Scan for the cell matching the given text and deliver its [X, Y] coordinate at center. 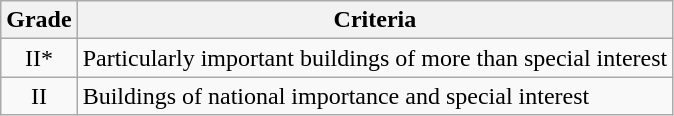
II [39, 96]
Particularly important buildings of more than special interest [375, 58]
Grade [39, 20]
Criteria [375, 20]
II* [39, 58]
Buildings of national importance and special interest [375, 96]
